Scan for the cell matching the given text and deliver its [x, y] coordinate at center. 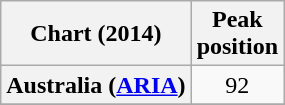
Peakposition [237, 34]
Chart (2014) [96, 34]
Australia (ARIA) [96, 85]
92 [237, 85]
